Scan for the cell matching the given text and deliver its (X, Y) coordinate at center. 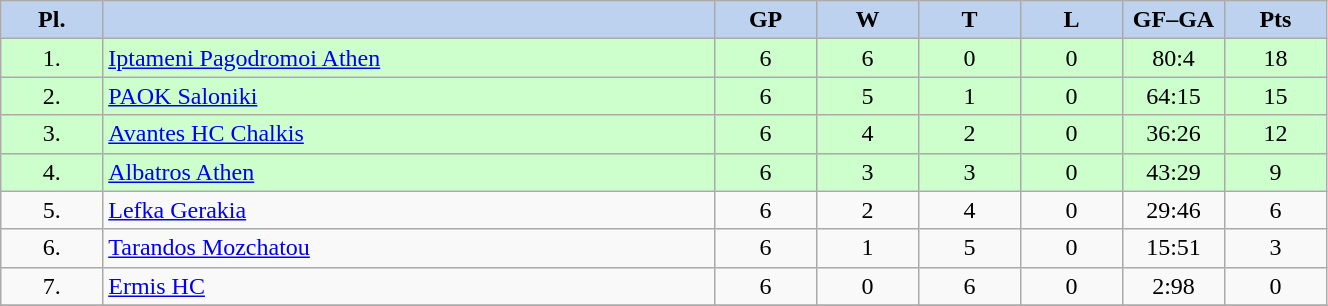
Pl. (52, 20)
GF–GA (1173, 20)
Tarandos Mozchatou (409, 248)
Iptameni Pagodromoi Athen (409, 58)
43:29 (1173, 172)
29:46 (1173, 210)
Avantes HC Chalkis (409, 134)
7. (52, 286)
PAOK Saloniki (409, 96)
Pts (1275, 20)
64:15 (1173, 96)
15 (1275, 96)
2. (52, 96)
3. (52, 134)
Albatros Athen (409, 172)
T (970, 20)
1. (52, 58)
18 (1275, 58)
15:51 (1173, 248)
5. (52, 210)
Lefka Gerakia (409, 210)
6. (52, 248)
2:98 (1173, 286)
GP (766, 20)
36:26 (1173, 134)
12 (1275, 134)
4. (52, 172)
Ermis HC (409, 286)
9 (1275, 172)
W (868, 20)
L (1072, 20)
80:4 (1173, 58)
